Return (X, Y) of the center of cell containing provided text 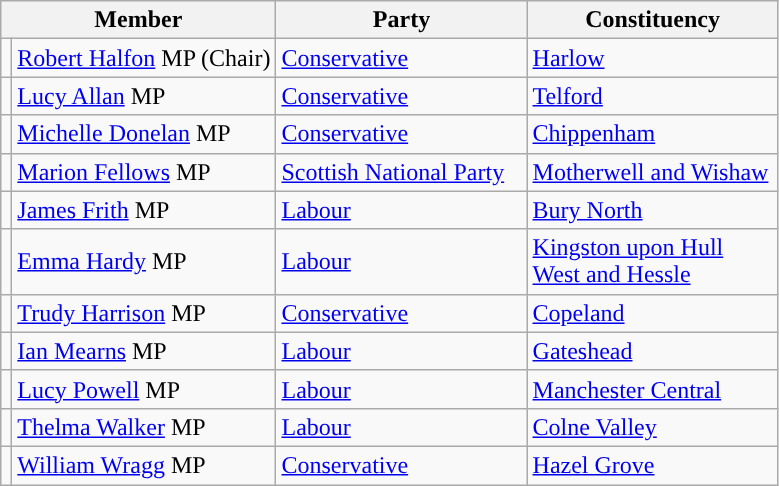
Michelle Donelan MP (144, 134)
Harlow (652, 58)
William Wragg MP (144, 465)
Chippenham (652, 134)
Telford (652, 96)
Thelma Walker MP (144, 427)
Scottish National Party (402, 172)
Emma Hardy MP (144, 262)
Copeland (652, 313)
Ian Mearns MP (144, 351)
Robert Halfon MP (Chair) (144, 58)
Lucy Powell MP (144, 389)
Bury North (652, 210)
Motherwell and Wishaw (652, 172)
Party (402, 20)
Marion Fellows MP (144, 172)
Hazel Grove (652, 465)
Member (138, 20)
Trudy Harrison MP (144, 313)
Colne Valley (652, 427)
Gateshead (652, 351)
Kingston upon Hull West and Hessle (652, 262)
Manchester Central (652, 389)
Lucy Allan MP (144, 96)
Constituency (652, 20)
James Frith MP (144, 210)
